For the text-containing cell, return its midpoint in [x, y] coordinate format. 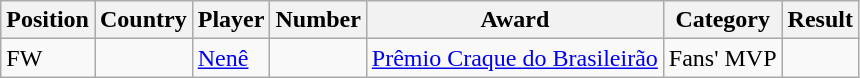
Number [318, 20]
Country [143, 20]
Position [48, 20]
Nenê [231, 58]
Result [820, 20]
FW [48, 58]
Player [231, 20]
Fans' MVP [722, 58]
Category [722, 20]
Prêmio Craque do Brasileirão [514, 58]
Award [514, 20]
